Provide the (X, Y) coordinate of the cell's center where the given text is located.  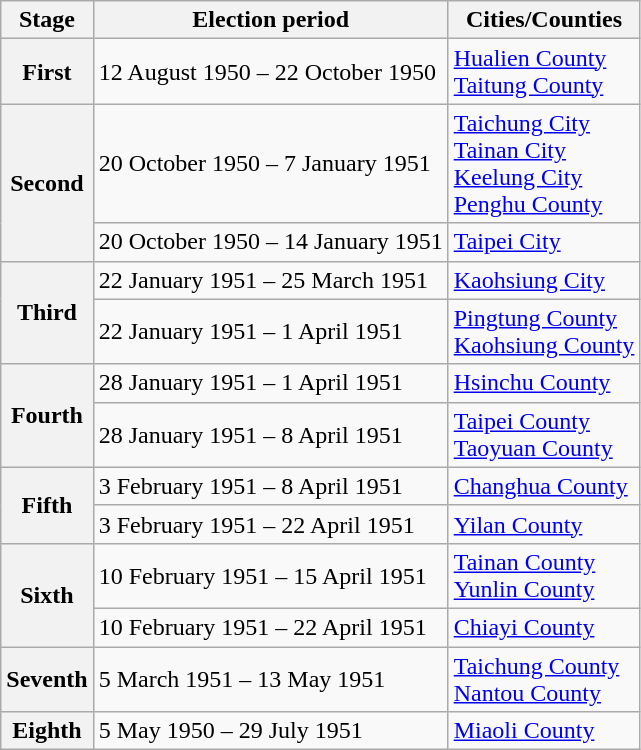
Seventh (47, 678)
20 October 1950 – 14 January 1951 (270, 242)
28 January 1951 – 1 April 1951 (270, 383)
28 January 1951 – 8 April 1951 (270, 434)
Kaohsiung City (544, 280)
Tainan CountyYunlin County (544, 576)
Election period (270, 20)
Taichung CountyNantou County (544, 678)
Taipei City (544, 242)
Stage (47, 20)
Taipei CountyTaoyuan County (544, 434)
10 February 1951 – 22 April 1951 (270, 627)
Cities/Counties (544, 20)
5 May 1950 – 29 July 1951 (270, 731)
Hualien CountyTaitung County (544, 72)
Yilan County (544, 524)
3 February 1951 – 8 April 1951 (270, 486)
22 January 1951 – 25 March 1951 (270, 280)
Second (47, 182)
Fifth (47, 505)
20 October 1950 – 7 January 1951 (270, 164)
Changhua County (544, 486)
12 August 1950 – 22 October 1950 (270, 72)
5 March 1951 – 13 May 1951 (270, 678)
Sixth (47, 594)
Fourth (47, 416)
Hsinchu County (544, 383)
Chiayi County (544, 627)
Miaoli County (544, 731)
Taichung CityTainan CityKeelung CityPenghu County (544, 164)
3 February 1951 – 22 April 1951 (270, 524)
Third (47, 312)
Eighth (47, 731)
22 January 1951 – 1 April 1951 (270, 332)
10 February 1951 – 15 April 1951 (270, 576)
First (47, 72)
Pingtung CountyKaohsiung County (544, 332)
